Search for the cell housing the specified text and yield its (x, y) center coordinate. 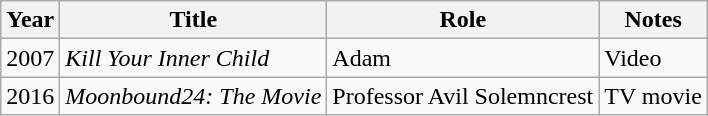
Professor Avil Solemncrest (463, 96)
Moonbound24: The Movie (194, 96)
Notes (654, 20)
Title (194, 20)
2007 (30, 58)
Year (30, 20)
Video (654, 58)
Role (463, 20)
Adam (463, 58)
Kill Your Inner Child (194, 58)
2016 (30, 96)
TV movie (654, 96)
